For the text-containing cell, return its midpoint in [x, y] coordinate format. 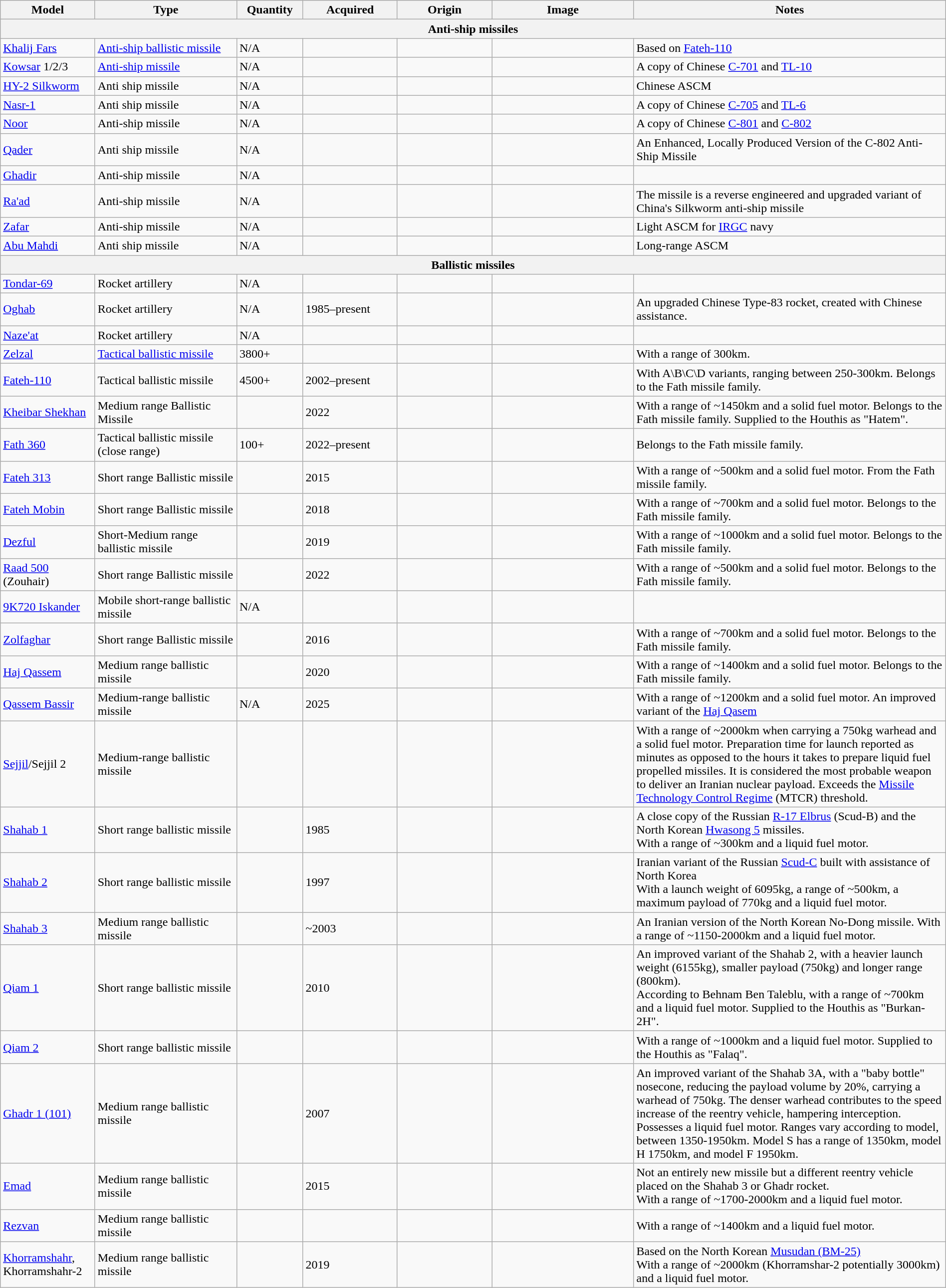
Qiam 1 [48, 988]
2010 [350, 988]
A copy of Chinese C-701 and TL-10 [789, 67]
Haj Qassem [48, 671]
An Iranian version of the North Korean No-Dong missile. With a range of ~1150-2000km and a liquid fuel motor. [789, 929]
An upgraded Chinese Type-83 rocket, created with Chinese assistance. [789, 309]
1997 [350, 883]
A copy of Chinese C-705 and TL-6 [789, 105]
Fateh-110 [48, 380]
Ra'ad [48, 201]
Fath 360 [48, 445]
Anti-ship ballistic missile [166, 48]
With a range of ~500km and a solid fuel motor. From the Fath missile family. [789, 477]
2025 [350, 704]
With a range of ~500km and a solid fuel motor. Belongs to the Fath missile family. [789, 575]
Naze'at [48, 335]
Abu Mahdi [48, 245]
Fateh 313 [48, 477]
2007 [350, 1113]
With a range of ~1450km and a solid fuel motor. Belongs to the Fath missile family. Supplied to the Houthis as "Hatem". [789, 412]
Based on Fateh-110 [789, 48]
Nasr-1 [48, 105]
Notes [789, 10]
A copy of Chinese C-801 and C-802 [789, 124]
Medium range Ballistic Missile [166, 412]
9K720 Iskander [48, 607]
Short-Medium range ballistic missile [166, 542]
2022–present [350, 445]
Qassem Bassir [48, 704]
Tactical ballistic missile (close range) [166, 445]
Zolfaghar [48, 640]
Khalij Fars [48, 48]
Shahab 2 [48, 883]
Khorramshahr, Khorramshahr-2 [48, 1265]
4500+ [269, 380]
Dezful [48, 542]
Raad 500 (Zouhair) [48, 575]
1985 [350, 830]
Shahab 3 [48, 929]
Oghab [48, 309]
Anti-ship missiles [473, 29]
Qiam 2 [48, 1048]
Belongs to the Fath missile family. [789, 445]
Emad [48, 1186]
Ghadr 1 (101) [48, 1113]
With a range of ~1000km and a liquid fuel motor. Supplied to the Houthis as "Falaq". [789, 1048]
Qader [48, 150]
Mobile short-range ballistic missile [166, 607]
Acquired [350, 10]
Zafar [48, 226]
Sejjil/Sejjil 2 [48, 763]
Based on the North Korean Musudan (BM-25)With a range of ~2000km (Khorramshar-2 potentially 3000km) and a liquid fuel motor. [789, 1265]
Long-range ASCM [789, 245]
With a range of ~1400km and a solid fuel motor. Belongs to the Fath missile family. [789, 671]
100+ [269, 445]
2020 [350, 671]
With a range of 300km. [789, 354]
Rezvan [48, 1225]
Zelzal [48, 354]
The missile is a reverse engineered and upgraded variant of China's Silkworm anti-ship missile [789, 201]
~2003 [350, 929]
Ghadir [48, 175]
1985–present [350, 309]
With A\B\C\D variants, ranging between 250-300km. Belongs to the Fath missile family. [789, 380]
Kowsar 1/2/3 [48, 67]
Light ASCM for IRGC navy [789, 226]
3800+ [269, 354]
Image [563, 10]
Kheibar Shekhan [48, 412]
2016 [350, 640]
Origin [444, 10]
Tondar-69 [48, 284]
With a range of ~1000km and a solid fuel motor. Belongs to the Fath missile family. [789, 542]
Chinese ASCM [789, 86]
2002–present [350, 380]
HY-2 Silkworm [48, 86]
Shahab 1 [48, 830]
With a range of ~1200km and a solid fuel motor. An improved variant of the Haj Qasem [789, 704]
Fateh Mobin [48, 510]
A close copy of the Russian R-17 Elbrus (Scud-B) and the North Korean Hwasong 5 missiles.With a range of ~300km and a liquid fuel motor. [789, 830]
An Enhanced, Locally Produced Version of the C-802 Anti-Ship Missile [789, 150]
Type [166, 10]
With a range of ~1400km and a liquid fuel motor. [789, 1225]
Quantity [269, 10]
Model [48, 10]
Ballistic missiles [473, 265]
Noor [48, 124]
2018 [350, 510]
